Locate the cell with the specified text and output its (X, Y) center coordinate. 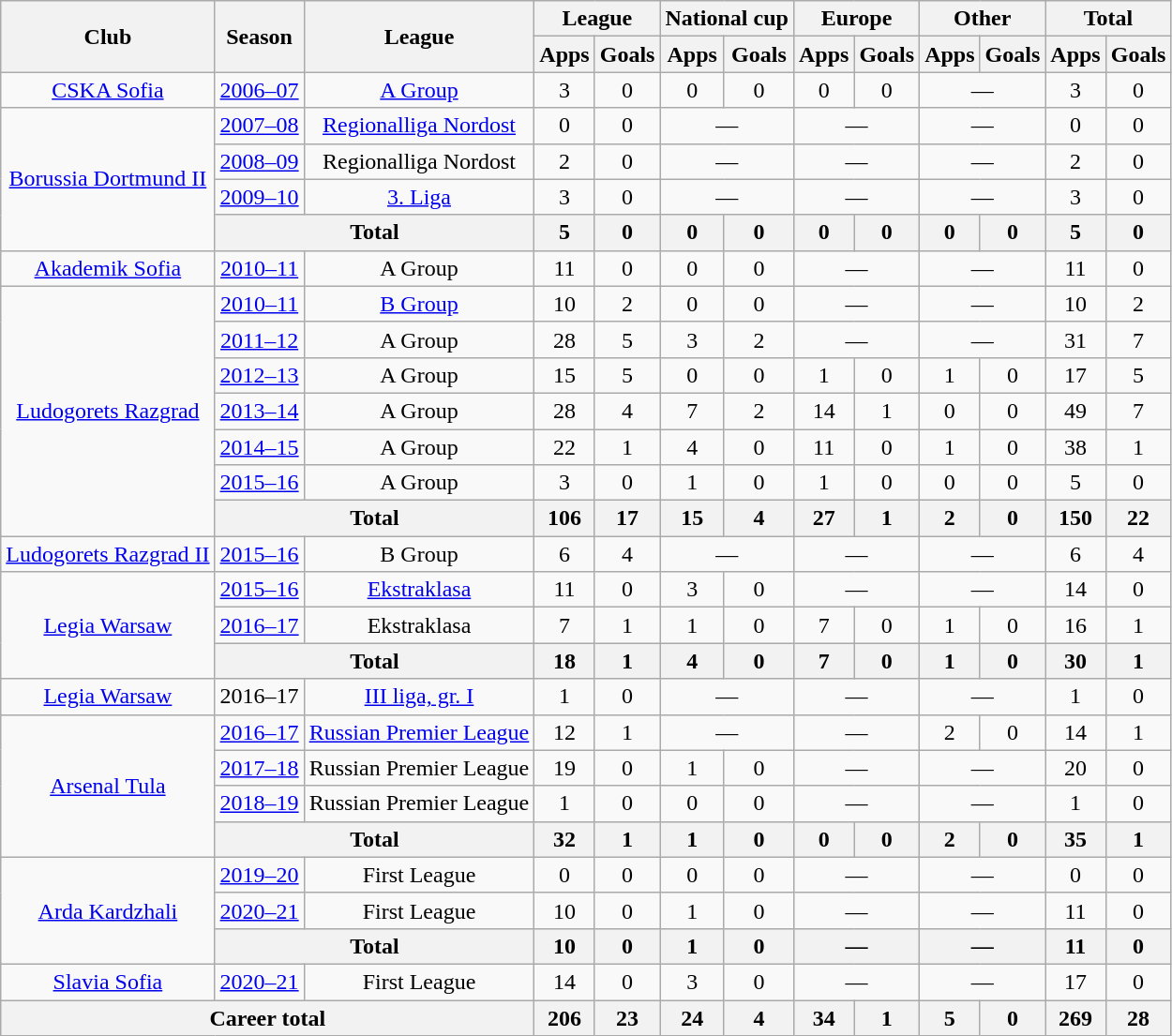
150 (1075, 518)
Other (983, 19)
34 (823, 1017)
III liga, gr. I (419, 697)
Akademik Sofia (108, 268)
19 (564, 768)
2014–15 (259, 447)
Europe (856, 19)
Ludogorets Razgrad (108, 411)
CSKA Sofia (108, 90)
32 (564, 839)
Season (259, 37)
2008–09 (259, 161)
31 (1075, 339)
30 (1075, 661)
20 (1075, 768)
27 (823, 518)
Arda Kardzhali (108, 910)
18 (564, 661)
2012–13 (259, 375)
2017–18 (259, 768)
2013–14 (259, 411)
12 (564, 732)
Borussia Dortmund II (108, 179)
2006–07 (259, 90)
Slavia Sofia (108, 982)
35 (1075, 839)
23 (627, 1017)
National cup (727, 19)
2007–08 (259, 126)
2011–12 (259, 339)
269 (1075, 1017)
24 (692, 1017)
106 (564, 518)
49 (1075, 411)
Club (108, 37)
Ludogorets Razgrad II (108, 554)
16 (1075, 625)
2019–20 (259, 875)
2009–10 (259, 197)
38 (1075, 447)
Arsenal Tula (108, 786)
2018–19 (259, 803)
206 (564, 1017)
Career total (268, 1017)
3. Liga (419, 197)
